Detect which cell encompasses the target text, then output its (X, Y) center coordinate. 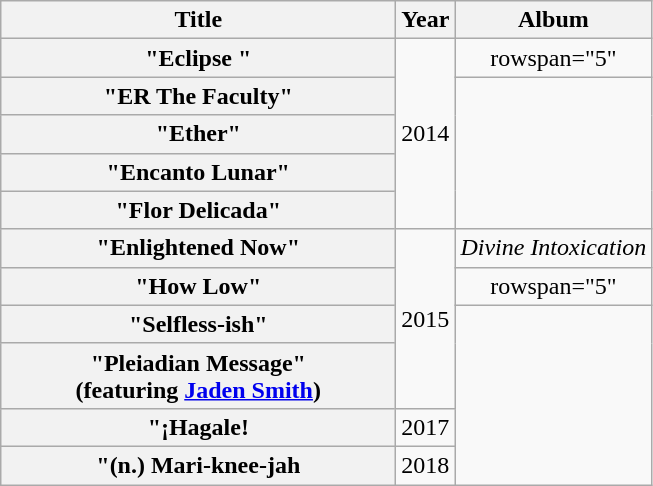
"Pleiadian Message"(featuring Jaden Smith) (198, 376)
"(n.) Mari-knee-jah (198, 465)
2014 (426, 134)
"How Low" (198, 286)
"Selfless-ish" (198, 324)
Album (554, 20)
"Encanto Lunar" (198, 172)
"Eclipse " (198, 58)
Title (198, 20)
"ER The Faculty" (198, 96)
Divine Intoxication (554, 248)
Year (426, 20)
2018 (426, 465)
"Ether" (198, 134)
"¡Hagale! (198, 427)
2017 (426, 427)
"Enlightened Now" (198, 248)
2015 (426, 318)
"Flor Delicada" (198, 210)
